Return the (X, Y) coordinate for the center point of the cell that contains the specified text.  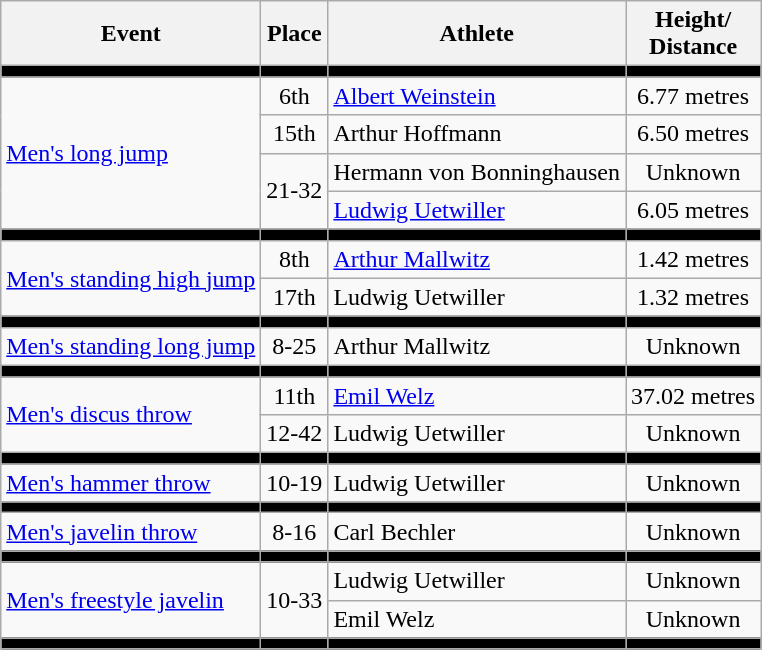
8th (294, 259)
8-16 (294, 532)
1.42 metres (694, 259)
Hermann von Bonninghausen (477, 172)
37.02 metres (694, 395)
Men's hammer throw (131, 483)
11th (294, 395)
6.77 metres (694, 96)
6.05 metres (694, 210)
21-32 (294, 191)
Event (131, 34)
15th (294, 134)
Men's javelin throw (131, 532)
10-19 (294, 483)
Men's long jump (131, 153)
Height/Distance (694, 34)
1.32 metres (694, 297)
Arthur Hoffmann (477, 134)
10-33 (294, 600)
Men's standing long jump (131, 346)
6th (294, 96)
8-25 (294, 346)
Men's discus throw (131, 414)
Men's freestyle javelin (131, 600)
Athlete (477, 34)
Place (294, 34)
Albert Weinstein (477, 96)
Men's standing high jump (131, 278)
6.50 metres (694, 134)
17th (294, 297)
Carl Bechler (477, 532)
12-42 (294, 434)
